Find where the given text appears and provide that cell's center as [X, Y] coordinate. 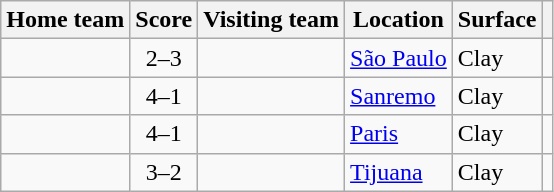
São Paulo [399, 58]
Tijuana [399, 172]
Sanremo [399, 96]
Surface [497, 20]
3–2 [164, 172]
Visiting team [272, 20]
Home team [66, 20]
Location [399, 20]
Score [164, 20]
Paris [399, 134]
2–3 [164, 58]
